Locate the cell with the specified text and output its [X, Y] center coordinate. 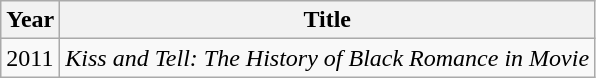
2011 [30, 58]
Title [328, 20]
Year [30, 20]
Kiss and Tell: The History of Black Romance in Movie [328, 58]
